Capture the cell that displays the provided text and extract its [x, y] central coordinate. 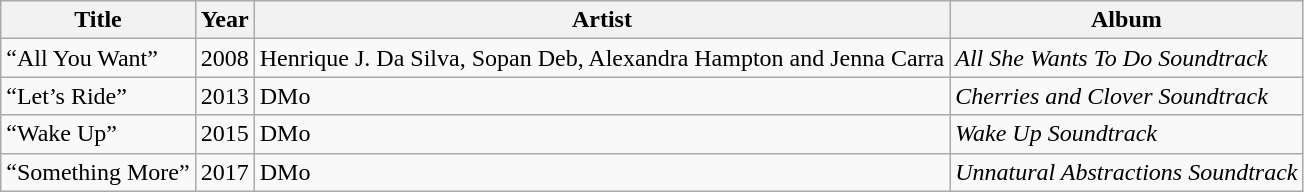
2015 [224, 134]
Unnatural Abstractions Soundtrack [1126, 172]
Year [224, 20]
“All You Want” [98, 58]
“Wake Up” [98, 134]
2017 [224, 172]
“Something More” [98, 172]
Cherries and Clover Soundtrack [1126, 96]
2013 [224, 96]
Wake Up Soundtrack [1126, 134]
Title [98, 20]
2008 [224, 58]
All She Wants To Do Soundtrack [1126, 58]
Album [1126, 20]
Artist [602, 20]
Henrique J. Da Silva, Sopan Deb, Alexandra Hampton and Jenna Carra [602, 58]
“Let’s Ride” [98, 96]
